Determine the (x, y) coordinate at the center of the cell enclosing the given text.  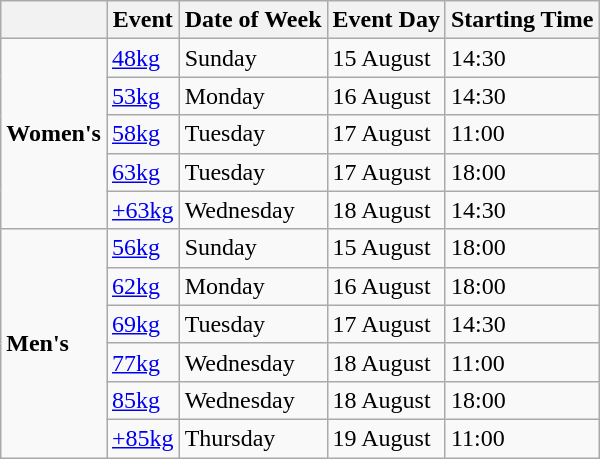
48kg (142, 58)
85kg (142, 400)
58kg (142, 134)
77kg (142, 362)
Men's (54, 343)
19 August (386, 438)
56kg (142, 248)
Date of Week (253, 20)
+85kg (142, 438)
Thursday (253, 438)
63kg (142, 172)
53kg (142, 96)
Event Day (386, 20)
Women's (54, 134)
69kg (142, 324)
+63kg (142, 210)
62kg (142, 286)
Starting Time (522, 20)
Event (142, 20)
